Detect which cell encompasses the target text, then output its [x, y] center coordinate. 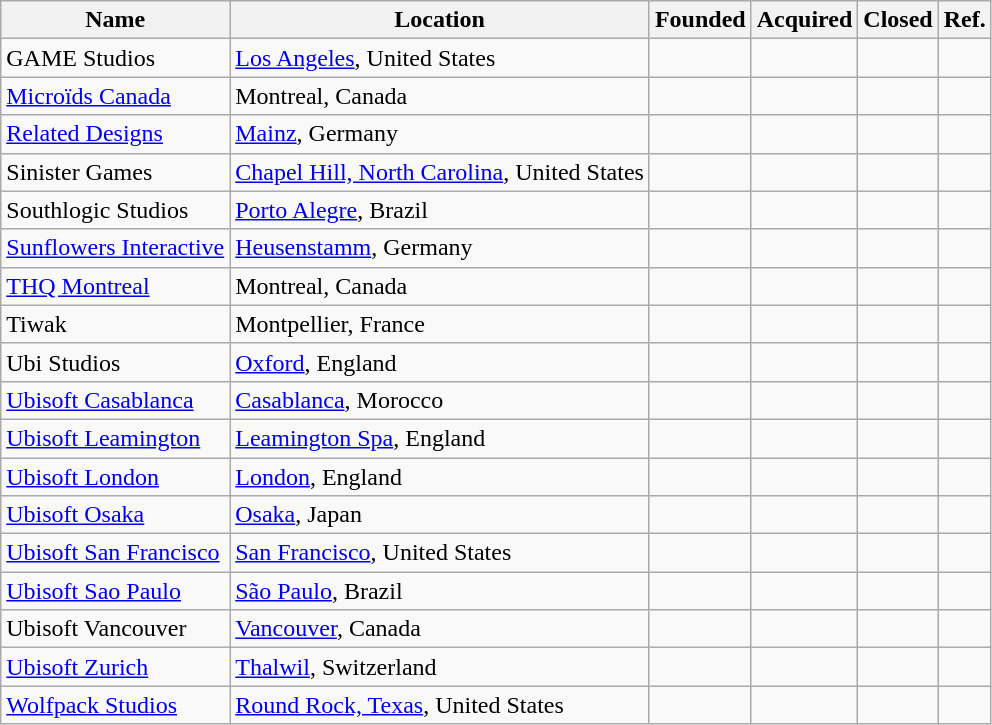
Closed [898, 20]
Ubisoft Osaka [116, 515]
Name [116, 20]
Casablanca, Morocco [440, 400]
Ref. [964, 20]
Southlogic Studios [116, 210]
Porto Alegre, Brazil [440, 210]
Ubi Studios [116, 362]
Thalwil, Switzerland [440, 667]
Wolfpack Studios [116, 705]
Round Rock, Texas, United States [440, 705]
Microïds Canada [116, 96]
Chapel Hill, North Carolina, United States [440, 172]
Ubisoft Zurich [116, 667]
Sinister Games [116, 172]
San Francisco, United States [440, 553]
Oxford, England [440, 362]
Acquired [804, 20]
Leamington Spa, England [440, 438]
São Paulo, Brazil [440, 591]
Mainz, Germany [440, 134]
Founded [700, 20]
Ubisoft San Francisco [116, 553]
Ubisoft Leamington [116, 438]
GAME Studios [116, 58]
Montpellier, France [440, 324]
Location [440, 20]
Related Designs [116, 134]
London, England [440, 477]
THQ Montreal [116, 286]
Sunflowers Interactive [116, 248]
Vancouver, Canada [440, 629]
Ubisoft Casablanca [116, 400]
Osaka, Japan [440, 515]
Tiwak [116, 324]
Heusenstamm, Germany [440, 248]
Ubisoft Sao Paulo [116, 591]
Ubisoft Vancouver [116, 629]
Los Angeles, United States [440, 58]
Ubisoft London [116, 477]
